Scan for the cell matching the given text and deliver its [x, y] coordinate at center. 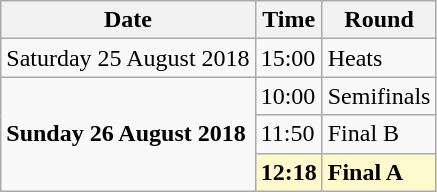
Date [128, 20]
Heats [379, 58]
Semifinals [379, 96]
Time [288, 20]
Saturday 25 August 2018 [128, 58]
10:00 [288, 96]
11:50 [288, 134]
15:00 [288, 58]
12:18 [288, 172]
Round [379, 20]
Final A [379, 172]
Final B [379, 134]
Sunday 26 August 2018 [128, 134]
